Find where the given text appears and provide that cell's center as (X, Y) coordinate. 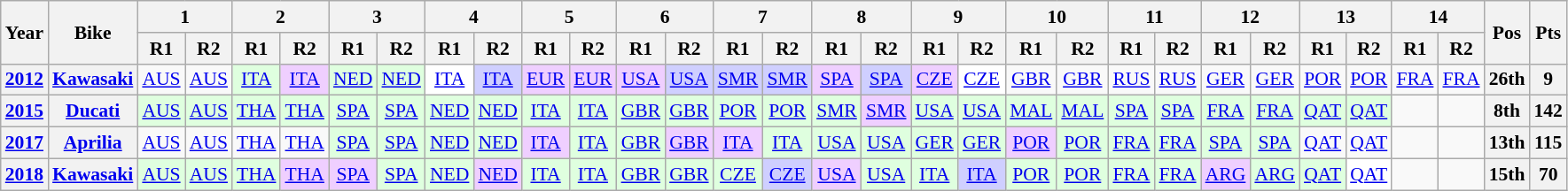
70 (1548, 174)
2 (280, 17)
1 (184, 17)
Ducati (92, 111)
8th (1507, 111)
13th (1507, 143)
13 (1346, 17)
Year (25, 32)
4 (473, 17)
2017 (25, 143)
142 (1548, 111)
8 (862, 17)
2012 (25, 80)
115 (1548, 143)
Bike (92, 32)
Pts (1548, 32)
6 (665, 17)
11 (1154, 17)
10 (1057, 17)
26th (1507, 80)
14 (1438, 17)
7 (762, 17)
2018 (25, 174)
5 (569, 17)
3 (378, 17)
15th (1507, 174)
Pos (1507, 32)
2015 (25, 111)
12 (1250, 17)
Aprilia (92, 143)
